For the text-containing cell, return its midpoint in [x, y] coordinate format. 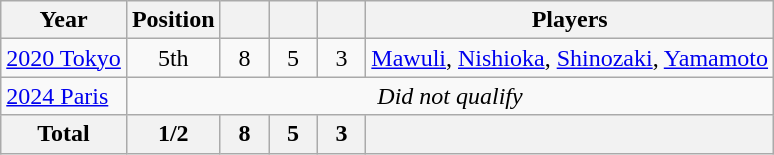
1/2 [173, 134]
2020 Tokyo [64, 58]
Total [64, 134]
Position [173, 20]
Mawuli, Nishioka, Shinozaki, Yamamoto [570, 58]
Did not qualify [450, 96]
5th [173, 58]
2024 Paris [64, 96]
Players [570, 20]
Year [64, 20]
